Output the (X, Y) coordinate of the center of the cell containing the given text.  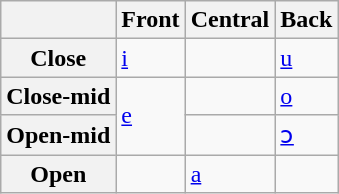
Open (58, 173)
Central (230, 20)
e (150, 116)
Back (306, 20)
u (306, 58)
i (150, 58)
Front (150, 20)
Open-mid (58, 135)
Close (58, 58)
Close-mid (58, 96)
a (230, 173)
ɔ (306, 135)
o (306, 96)
